Scan for the cell matching the given text and deliver its [x, y] coordinate at center. 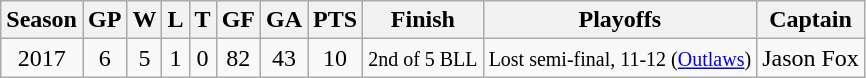
GF [238, 20]
W [144, 20]
T [202, 20]
43 [284, 58]
Captain [811, 20]
GA [284, 20]
Finish [423, 20]
0 [202, 58]
L [176, 20]
2017 [42, 58]
Playoffs [620, 20]
GP [104, 20]
Season [42, 20]
1 [176, 58]
2nd of 5 BLL [423, 58]
10 [336, 58]
5 [144, 58]
82 [238, 58]
PTS [336, 20]
6 [104, 58]
Lost semi-final, 11-12 (Outlaws) [620, 58]
Jason Fox [811, 58]
